Scan for the cell matching the given text and deliver its (X, Y) coordinate at center. 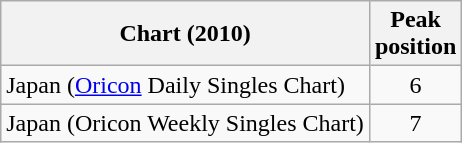
6 (415, 85)
Peakposition (415, 34)
Chart (2010) (186, 34)
Japan (Oricon Daily Singles Chart) (186, 85)
7 (415, 123)
Japan (Oricon Weekly Singles Chart) (186, 123)
